Return [x, y] of the center of cell containing provided text 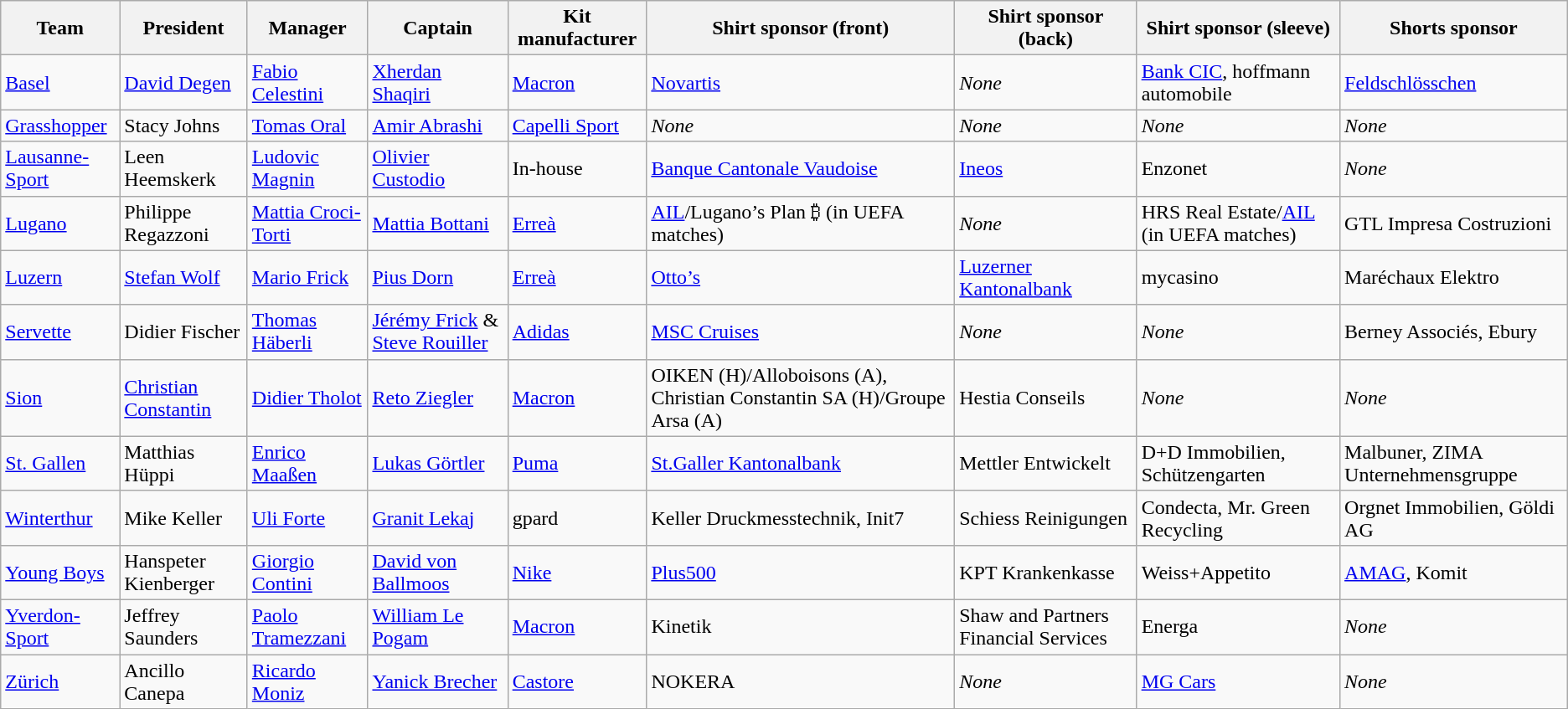
David Degen [183, 82]
Christian Constantin [183, 398]
Lukas Görtler [437, 464]
Ludovic Magnin [307, 169]
Stacy Johns [183, 126]
Feldschlösschen [1454, 82]
Paolo Tramezzani [307, 626]
Condecta, Mr. Green Recycling [1238, 517]
Banque Cantonale Vaudoise [801, 169]
Shirt sponsor (back) [1045, 28]
Bank CIC, hoffmann automobile [1238, 82]
Ineos [1045, 169]
AIL/Lugano’s Plan ₿ (in UEFA matches) [801, 223]
Pius Dorn [437, 278]
Kit manufacturer [577, 28]
Mattia Bottani [437, 223]
Didier Fischer [183, 331]
Zürich [60, 681]
Plus500 [801, 573]
Energa [1238, 626]
Philippe Regazzoni [183, 223]
Yanick Brecher [437, 681]
Novartis [801, 82]
gpard [577, 517]
Mario Frick [307, 278]
Enrico Maaßen [307, 464]
Giorgio Contini [307, 573]
Kinetik [801, 626]
AMAG, Komit [1454, 573]
St. Gallen [60, 464]
Jérémy Frick & Steve Rouiller [437, 331]
Xherdan Shaqiri [437, 82]
Ancillo Canepa [183, 681]
HRS Real Estate/AIL (in UEFA matches) [1238, 223]
Servette [60, 331]
Young Boys [60, 573]
Weiss+Appetito [1238, 573]
Manager [307, 28]
Castore [577, 681]
MG Cars [1238, 681]
Keller Druckmesstechnik, Init7 [801, 517]
In-house [577, 169]
Jeffrey Saunders [183, 626]
mycasino [1238, 278]
Leen Heemskerk [183, 169]
Luzern [60, 278]
Didier Tholot [307, 398]
Grasshopper [60, 126]
Matthias Hüppi [183, 464]
Tomas Oral [307, 126]
Orgnet Immobilien, Göldi AG [1454, 517]
Berney Associés, Ebury [1454, 331]
Enzonet [1238, 169]
Mike Keller [183, 517]
President [183, 28]
Lausanne-Sport [60, 169]
Sion [60, 398]
Basel [60, 82]
Hestia Conseils [1045, 398]
Hanspeter Kienberger [183, 573]
MSC Cruises [801, 331]
Stefan Wolf [183, 278]
Shorts sponsor [1454, 28]
Uli Forte [307, 517]
Otto’s [801, 278]
Shirt sponsor (sleeve) [1238, 28]
Mettler Entwickelt [1045, 464]
Mattia Croci-Torti [307, 223]
Malbuner, ZIMA Unternehmensgruppe [1454, 464]
Lugano [60, 223]
Olivier Custodio [437, 169]
GTL Impresa Costruzioni [1454, 223]
Fabio Celestini [307, 82]
Capelli Sport [577, 126]
KPT Krankenkasse [1045, 573]
Winterthur [60, 517]
Thomas Häberli [307, 331]
Ricardo Moniz [307, 681]
Luzerner Kantonalbank [1045, 278]
Nike [577, 573]
Yverdon-Sport [60, 626]
Captain [437, 28]
David von Ballmoos [437, 573]
Reto Ziegler [437, 398]
St.Galler Kantonalbank [801, 464]
Granit Lekaj [437, 517]
D+D Immobilien, Schützengarten [1238, 464]
NOKERA [801, 681]
Adidas [577, 331]
William Le Pogam [437, 626]
Shaw and Partners Financial Services [1045, 626]
Puma [577, 464]
Shirt sponsor (front) [801, 28]
Schiess Reinigungen [1045, 517]
Team [60, 28]
Amir Abrashi [437, 126]
Maréchaux Elektro [1454, 278]
OIKEN (H)/Alloboisons (A), Christian Constantin SA (H)/Groupe Arsa (A) [801, 398]
